Provide the (X, Y) coordinate of the cell's center where the given text is located.  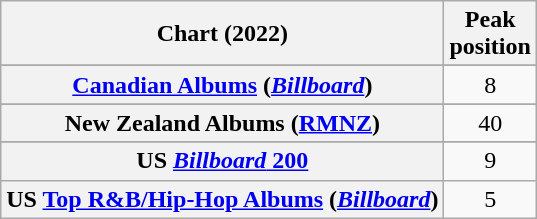
New Zealand Albums (RMNZ) (222, 123)
9 (490, 161)
8 (490, 85)
Chart (2022) (222, 34)
5 (490, 199)
US Top R&B/Hip-Hop Albums (Billboard) (222, 199)
US Billboard 200 (222, 161)
40 (490, 123)
Canadian Albums (Billboard) (222, 85)
Peakposition (490, 34)
